Output the [X, Y] coordinate of the center of the cell containing the given text.  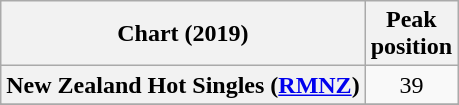
Peakposition [411, 34]
39 [411, 85]
New Zealand Hot Singles (RMNZ) [183, 85]
Chart (2019) [183, 34]
